Search for the cell housing the specified text and yield its (x, y) center coordinate. 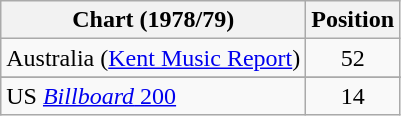
52 (353, 58)
14 (353, 96)
US Billboard 200 (154, 96)
Position (353, 20)
Chart (1978/79) (154, 20)
Australia (Kent Music Report) (154, 58)
